Extract the [x, y] coordinate from the center of the cell holding the provided text.  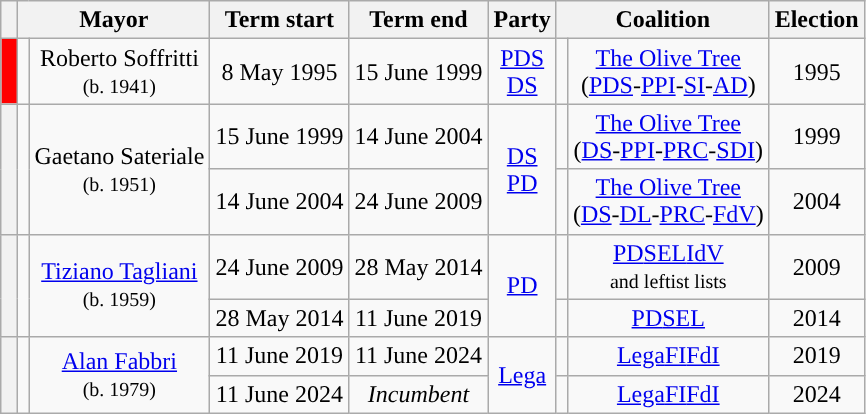
Lega [522, 375]
Gaetano Sateriale (b. 1951) [120, 169]
The Olive Tree(PDS-PPI-SI-AD) [668, 72]
2024 [816, 394]
Mayor [114, 20]
Election [816, 20]
2009 [816, 266]
PDSEL [668, 318]
Alan Fabbri (b. 1979) [120, 375]
The Olive Tree(DS-DL-PRC-FdV) [668, 202]
PDSDS [522, 72]
2014 [816, 318]
2004 [816, 202]
DSPD [522, 169]
Coalition [662, 20]
PD [522, 286]
1995 [816, 72]
1999 [816, 136]
2019 [816, 356]
Tiziano Tagliani (b. 1959) [120, 286]
PDSELIdVand leftist lists [668, 266]
Roberto Soffritti (b. 1941) [120, 72]
The Olive Tree(DS-PPI-PRC-SDI) [668, 136]
Party [522, 20]
Term end [418, 20]
Term start [280, 20]
Incumbent [418, 394]
8 May 1995 [280, 72]
